Search for the cell housing the specified text and yield its [X, Y] center coordinate. 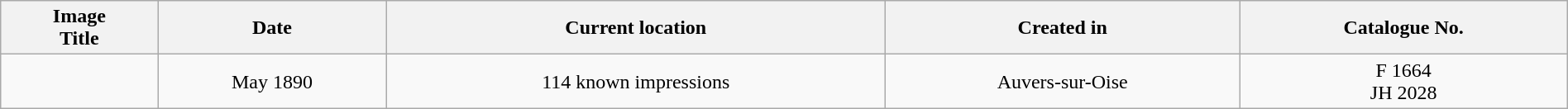
ImageTitle [79, 28]
Date [272, 28]
Catalogue No. [1403, 28]
Created in [1062, 28]
F 1664JH 2028 [1403, 81]
Auvers-sur-Oise [1062, 81]
114 known impressions [635, 81]
May 1890 [272, 81]
Current location [635, 28]
